Determine the (x, y) coordinate at the center of the cell enclosing the given text.  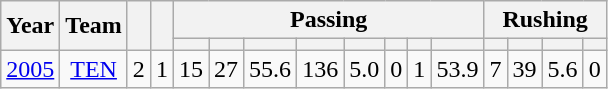
Rushing (545, 20)
Year (30, 26)
53.9 (458, 69)
7 (496, 69)
Passing (328, 20)
39 (524, 69)
2 (138, 69)
136 (320, 69)
5.6 (562, 69)
55.6 (270, 69)
TEN (94, 69)
27 (226, 69)
Team (94, 26)
2005 (30, 69)
15 (190, 69)
5.0 (364, 69)
